Output the (x, y) coordinate of the center of the cell containing the given text.  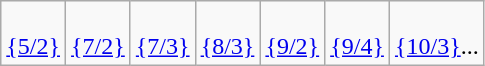
{9/2} (292, 34)
{7/3} (162, 34)
{10/3}... (436, 34)
{5/2} (34, 34)
{9/4} (358, 34)
{7/2} (98, 34)
{8/3} (228, 34)
